Scan for the cell matching the given text and deliver its [x, y] coordinate at center. 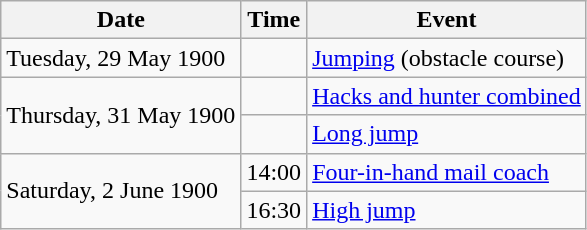
14:00 [274, 172]
Jumping (obstacle course) [447, 58]
High jump [447, 210]
Four-in-hand mail coach [447, 172]
Hacks and hunter combined [447, 96]
16:30 [274, 210]
Time [274, 20]
Thursday, 31 May 1900 [121, 115]
Long jump [447, 134]
Event [447, 20]
Date [121, 20]
Tuesday, 29 May 1900 [121, 58]
Saturday, 2 June 1900 [121, 191]
